Output the (X, Y) coordinate of the center of the cell containing the given text.  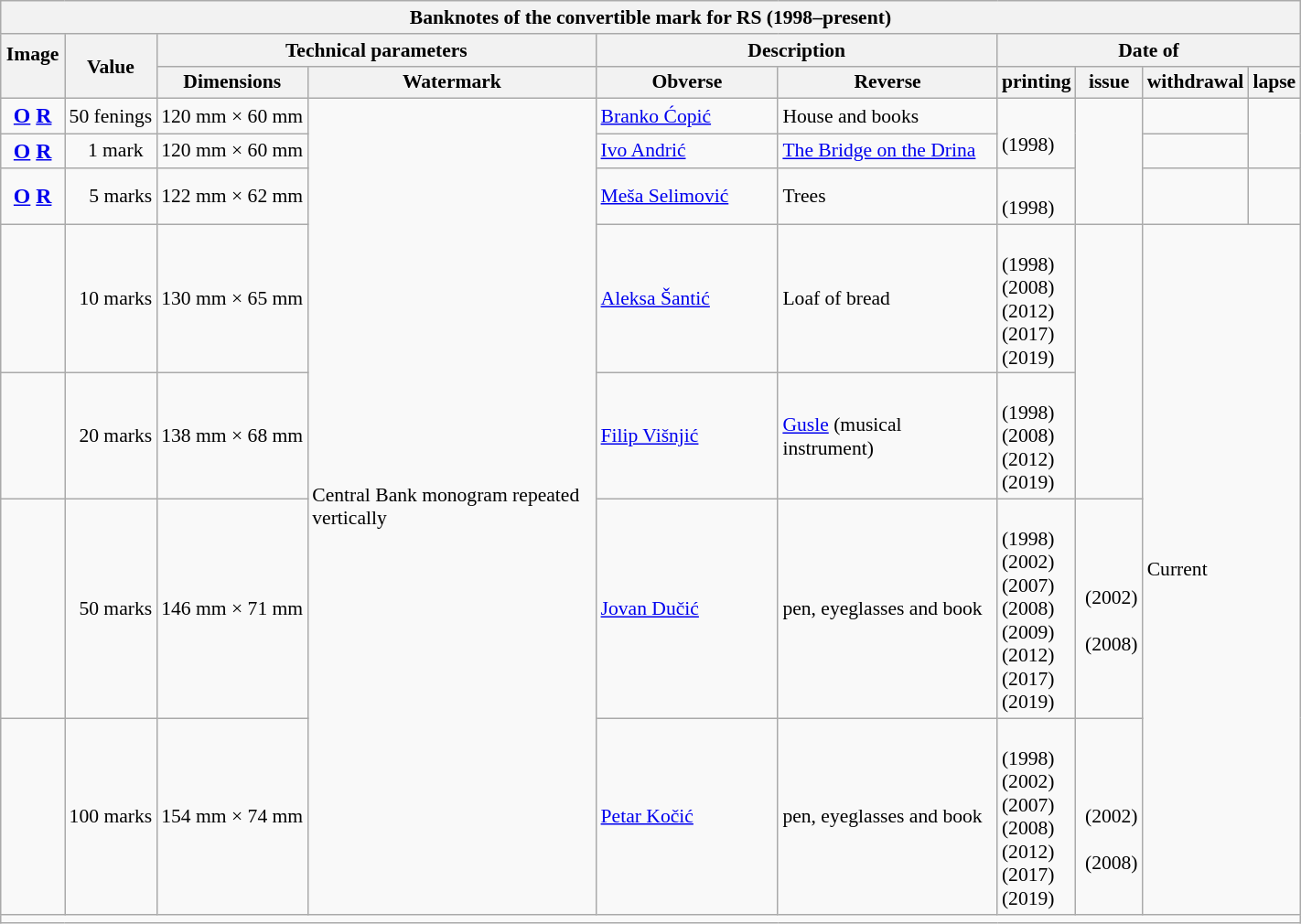
146 mm × 71 mm (232, 609)
Gusle (musical instrument) (887, 436)
122 mm × 62 mm (232, 196)
Branko Ćopić (688, 116)
1 mark (112, 151)
Obverse (688, 82)
Description (797, 50)
Jovan Dučić (688, 609)
130 mm × 65 mm (232, 298)
(1998)(2008)(2012)(2017)(2019) (1037, 298)
Date of (1149, 50)
Value (112, 66)
printing (1037, 82)
(1998)(2002)(2007)(2008)(2012)(2017)(2019) (1037, 816)
Banknotes of the convertible mark for RS (1998–present) (650, 17)
issue (1109, 82)
Image (33, 66)
138 mm × 68 mm (232, 436)
10 marks (112, 298)
Meša Selimović (688, 196)
Filip Višnjić (688, 436)
Dimensions (232, 82)
Technical parameters (376, 50)
Reverse (887, 82)
50 marks (112, 609)
5 marks (112, 196)
House and books (887, 116)
lapse (1274, 82)
154 mm × 74 mm (232, 816)
Watermark (452, 82)
withdrawal (1196, 82)
Trees (887, 196)
100 marks (112, 816)
20 marks (112, 436)
(1998)(2008)(2012)(2019) (1037, 436)
Ivo Andrić (688, 151)
Central Bank monogram repeated vertically (452, 507)
(1998)(2002)(2007)(2008)(2009)(2012)(2017)(2019) (1037, 609)
Current (1222, 569)
The Bridge on the Drina (887, 151)
Loaf of bread (887, 298)
Petar Kočić (688, 816)
50 fenings (112, 116)
Aleksa Šantić (688, 298)
